Capture the cell that displays the provided text and extract its [X, Y] central coordinate. 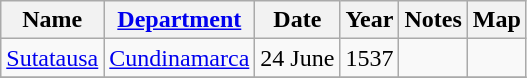
Sutatausa [52, 58]
Cundinamarca [180, 58]
Notes [433, 20]
24 June [298, 58]
1537 [370, 58]
Name [52, 20]
Date [298, 20]
Year [370, 20]
Department [180, 20]
Map [496, 20]
